Capture the cell that displays the provided text and extract its [X, Y] central coordinate. 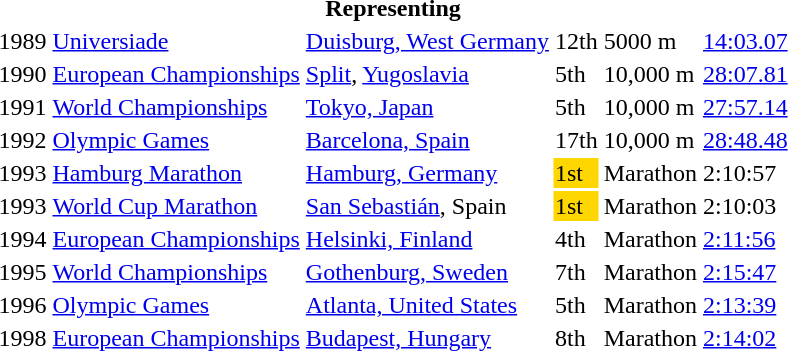
7th [576, 272]
5000 m [650, 41]
17th [576, 140]
Helsinki, Finland [427, 239]
Hamburg, Germany [427, 173]
Gothenburg, Sweden [427, 272]
Hamburg Marathon [176, 173]
Atlanta, United States [427, 305]
World Cup Marathon [176, 206]
Universiade [176, 41]
Tokyo, Japan [427, 107]
12th [576, 41]
Split, Yugoslavia [427, 74]
Duisburg, West Germany [427, 41]
San Sebastián, Spain [427, 206]
4th [576, 239]
Barcelona, Spain [427, 140]
